Locate the cell with the specified text and output its (X, Y) center coordinate. 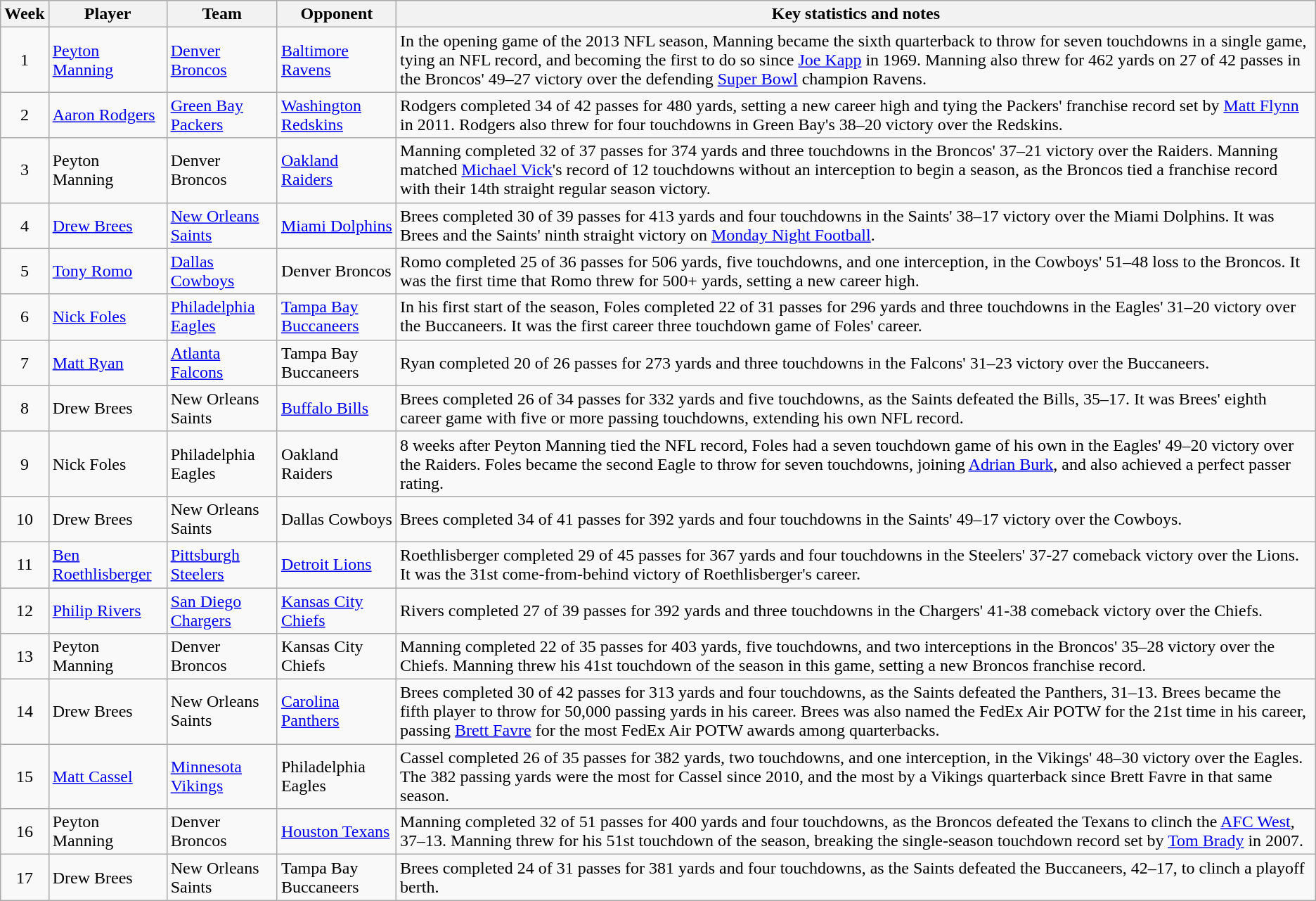
Miami Dolphins (336, 225)
6 (25, 317)
11 (25, 564)
Rivers completed 27 of 39 passes for 392 yards and three touchdowns in the Chargers' 41-38 comeback victory over the Chiefs. (856, 611)
Tony Romo (108, 271)
Philip Rivers (108, 611)
3 (25, 170)
5 (25, 271)
Pittsburgh Steelers (222, 564)
Atlanta Falcons (222, 363)
17 (25, 878)
Key statistics and notes (856, 14)
8 (25, 408)
Opponent (336, 14)
Washington Redskins (336, 115)
Carolina Panthers (336, 712)
Houston Texans (336, 831)
10 (25, 519)
13 (25, 657)
Brees completed 34 of 41 passes for 392 yards and four touchdowns in the Saints' 49–17 victory over the Cowboys. (856, 519)
Ryan completed 20 of 26 passes for 273 yards and three touchdowns in the Falcons' 31–23 victory over the Buccaneers. (856, 363)
2 (25, 115)
14 (25, 712)
Minnesota Vikings (222, 777)
16 (25, 831)
15 (25, 777)
1 (25, 60)
4 (25, 225)
Aaron Rodgers (108, 115)
Baltimore Ravens (336, 60)
Week (25, 14)
7 (25, 363)
Matt Cassel (108, 777)
12 (25, 611)
Buffalo Bills (336, 408)
Ben Roethlisberger (108, 564)
Matt Ryan (108, 363)
Brees completed 24 of 31 passes for 381 yards and four touchdowns, as the Saints defeated the Buccaneers, 42–17, to clinch a playoff berth. (856, 878)
9 (25, 464)
Player (108, 14)
San Diego Chargers (222, 611)
Team (222, 14)
Green Bay Packers (222, 115)
Detroit Lions (336, 564)
